Return the [X, Y] coordinate for the center point of the cell that contains the specified text.  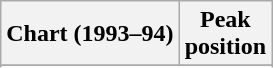
Peakposition [225, 34]
Chart (1993–94) [90, 34]
